From the cell containing the given text, extract its center point as [X, Y] coordinate. 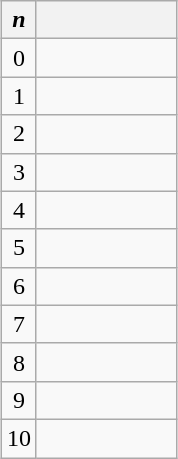
n [18, 20]
6 [18, 286]
2 [18, 134]
3 [18, 172]
8 [18, 362]
5 [18, 248]
1 [18, 96]
10 [18, 438]
7 [18, 324]
4 [18, 210]
0 [18, 58]
9 [18, 400]
